Output the (X, Y) coordinate of the center of the cell containing the given text.  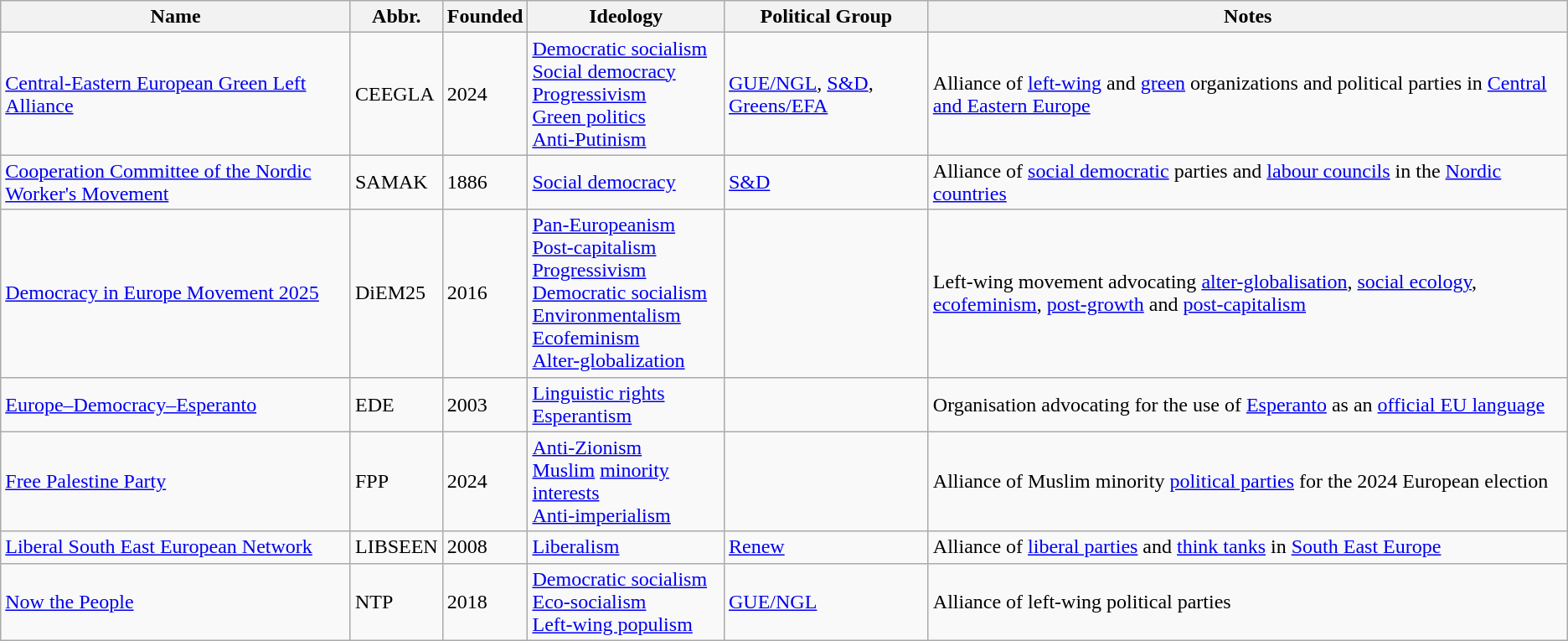
Pan-EuropeanismPost-capitalismProgressivismDemocratic socialismEnvironmentalismEcofeminismAlter-globalization (627, 293)
Now the People (176, 602)
Name (176, 17)
Political Group (826, 17)
Democracy in Europe Movement 2025 (176, 293)
GUE/NGL, S&D, Greens/EFA (826, 94)
Alliance of Muslim minority political parties for the 2024 European election (1248, 481)
Central-Eastern European Green Left Alliance (176, 94)
Notes (1248, 17)
LIBSEEN (396, 547)
Organisation advocating for the use of Esperanto as an official EU language (1248, 404)
Alliance of social democratic parties and labour councils in the Nordic countries (1248, 183)
Democratic socialismEco-socialismLeft-wing populism (627, 602)
DiEM25 (396, 293)
S&D (826, 183)
SAMAK (396, 183)
Europe–Democracy–Esperanto (176, 404)
2003 (485, 404)
EDE (396, 404)
GUE/NGL (826, 602)
Alliance of left-wing political parties (1248, 602)
Left-wing movement advocating alter-globalisation, social ecology, ecofeminism, post-growth and post-capitalism (1248, 293)
NTP (396, 602)
Founded (485, 17)
2008 (485, 547)
Anti-ZionismMuslim minority interestsAnti-imperialism (627, 481)
Alliance of liberal parties and think tanks in South East Europe (1248, 547)
2018 (485, 602)
Abbr. (396, 17)
Ideology (627, 17)
CEEGLA (396, 94)
Free Palestine Party (176, 481)
FPP (396, 481)
1886 (485, 183)
Linguistic rightsEsperantism (627, 404)
Social democracy (627, 183)
Renew (826, 547)
Democratic socialismSocial democracyProgressivismGreen politicsAnti-Putinism (627, 94)
Cooperation Committee of the Nordic Worker's Movement (176, 183)
2016 (485, 293)
Liberalism (627, 547)
Liberal South East European Network (176, 547)
Alliance of left-wing and green organizations and political parties in Central and Eastern Europe (1248, 94)
